For the text-containing cell, return its midpoint in [x, y] coordinate format. 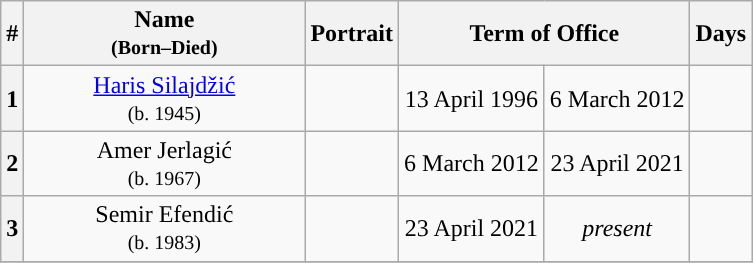
Semir Efendić(b. 1983) [164, 228]
Portrait [352, 34]
Days [721, 34]
Name(Born–Died) [164, 34]
13 April 1996 [472, 98]
Term of Office [544, 34]
present [617, 228]
Haris Silajdžić(b. 1945) [164, 98]
1 [12, 98]
Amer Jerlagić(b. 1967) [164, 164]
3 [12, 228]
# [12, 34]
2 [12, 164]
